Search for the cell housing the specified text and yield its [x, y] center coordinate. 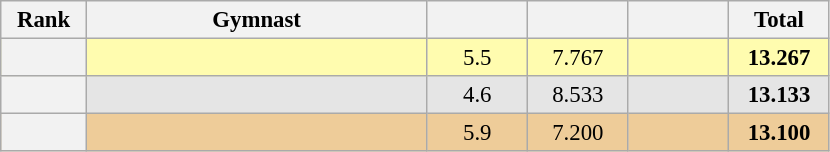
8.533 [578, 95]
13.133 [780, 95]
13.100 [780, 133]
4.6 [478, 95]
Rank [44, 20]
13.267 [780, 58]
7.767 [578, 58]
Total [780, 20]
Gymnast [256, 20]
5.5 [478, 58]
5.9 [478, 133]
7.200 [578, 133]
